Locate the cell with the specified text and output its (x, y) center coordinate. 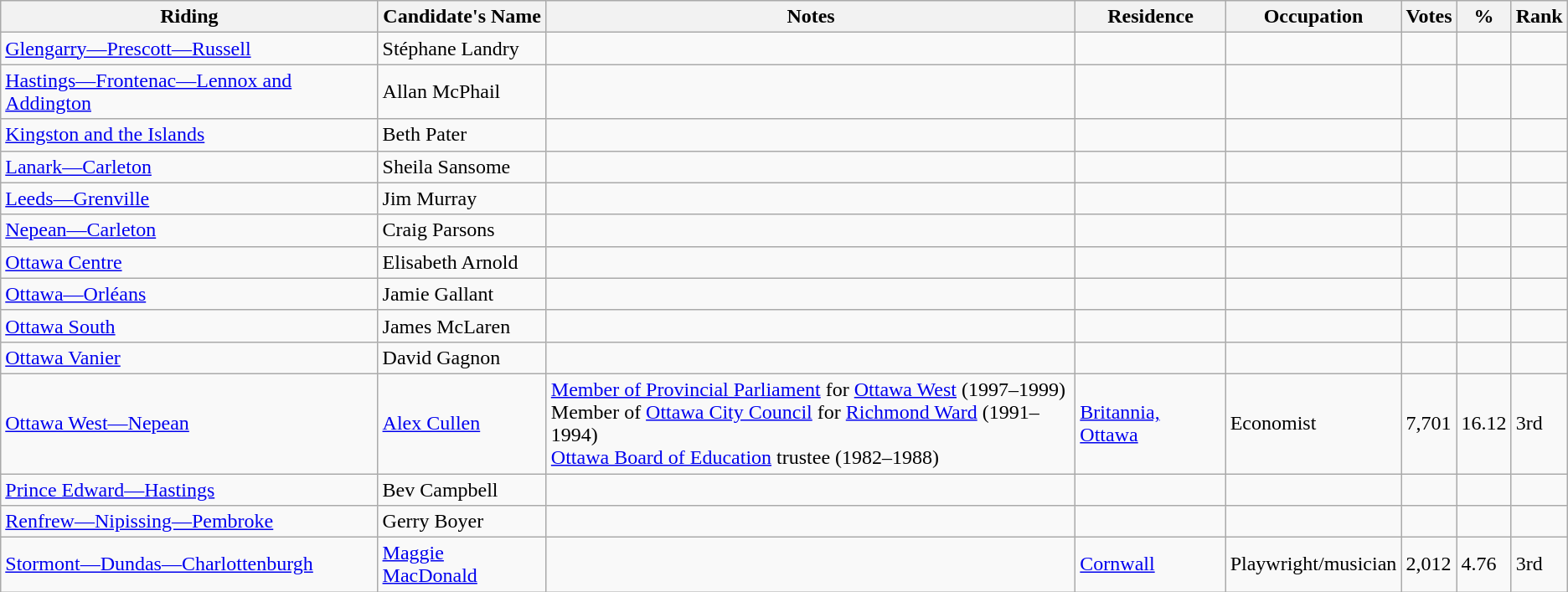
Lanark—Carleton (189, 167)
Kingston and the Islands (189, 135)
Sheila Sansome (462, 167)
James McLaren (462, 326)
Craig Parsons (462, 230)
Nepean—Carleton (189, 230)
Britannia, Ottawa (1151, 424)
% (1484, 17)
Ottawa Vanier (189, 358)
Elisabeth Arnold (462, 262)
Ottawa West—Nepean (189, 424)
Riding (189, 17)
2,012 (1429, 564)
Stormont—Dundas—Charlottenburgh (189, 564)
Economist (1313, 424)
Alex Cullen (462, 424)
Playwright/musician (1313, 564)
David Gagnon (462, 358)
Leeds—Grenville (189, 198)
Allan McPhail (462, 92)
Hastings—Frontenac—Lennox and Addington (189, 92)
Ottawa South (189, 326)
Cornwall (1151, 564)
Beth Pater (462, 135)
Ottawa—Orléans (189, 294)
Gerry Boyer (462, 522)
Renfrew—Nipissing—Pembroke (189, 522)
Bev Campbell (462, 490)
Candidate's Name (462, 17)
Occupation (1313, 17)
Rank (1540, 17)
Residence (1151, 17)
Jim Murray (462, 198)
Prince Edward—Hastings (189, 490)
Votes (1429, 17)
Jamie Gallant (462, 294)
7,701 (1429, 424)
Maggie MacDonald (462, 564)
4.76 (1484, 564)
Stéphane Landry (462, 49)
16.12 (1484, 424)
Ottawa Centre (189, 262)
Glengarry—Prescott—Russell (189, 49)
Notes (811, 17)
